Find where the given text appears and provide that cell's center as [x, y] coordinate. 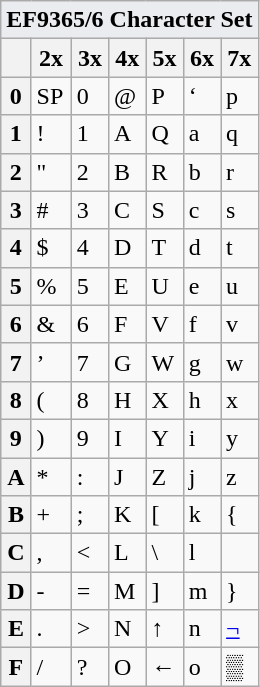
d [202, 248]
f [202, 324]
S [164, 210]
= [90, 591]
s [240, 210]
P [164, 96]
} [240, 591]
4x [128, 58]
g [202, 362]
: [90, 477]
▒ [240, 667]
> [90, 629]
v [240, 324]
SP [51, 96]
p [240, 96]
Y [164, 438]
@ [128, 96]
o [202, 667]
’ [51, 362]
+ [51, 515]
( [51, 400]
< [90, 553]
# [51, 210]
L [128, 553]
O [128, 667]
M [128, 591]
- [51, 591]
← [164, 667]
EF9365/6 Character Set [130, 20]
m [202, 591]
j [202, 477]
r [240, 172]
\ [164, 553]
[ [164, 515]
U [164, 286]
H [128, 400]
y [240, 438]
I [128, 438]
/ [51, 667]
, [51, 553]
x [240, 400]
% [51, 286]
l [202, 553]
¬ [240, 629]
T [164, 248]
c [202, 210]
Z [164, 477]
W [164, 362]
& [51, 324]
z [240, 477]
3x [90, 58]
2x [51, 58]
N [128, 629]
] [164, 591]
! [51, 134]
q [240, 134]
‘ [202, 96]
? [90, 667]
w [240, 362]
7x [240, 58]
b [202, 172]
) [51, 438]
J [128, 477]
↑ [164, 629]
* [51, 477]
u [240, 286]
G [128, 362]
k [202, 515]
a [202, 134]
R [164, 172]
K [128, 515]
. [51, 629]
i [202, 438]
Q [164, 134]
n [202, 629]
{ [240, 515]
V [164, 324]
" [51, 172]
5x [164, 58]
X [164, 400]
; [90, 515]
6x [202, 58]
e [202, 286]
h [202, 400]
t [240, 248]
$ [51, 248]
